Extract the [x, y] coordinate from the center of the cell holding the provided text.  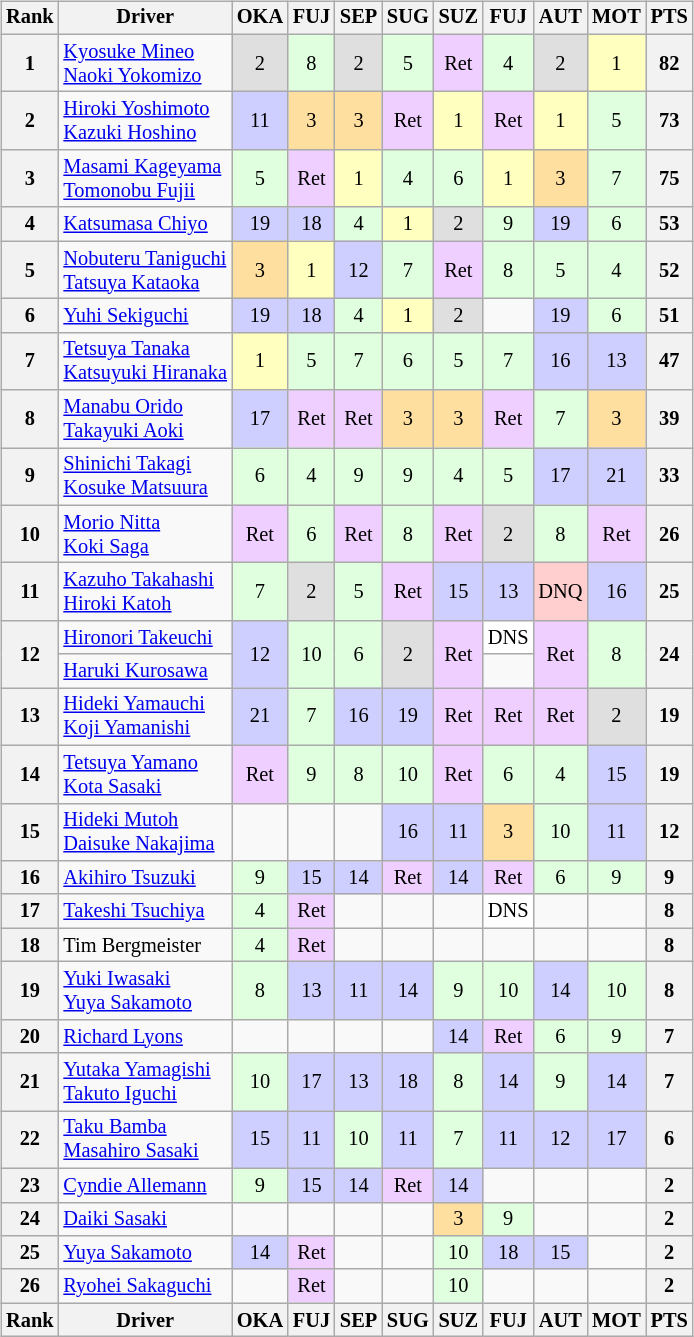
Morio Nitta Koki Saga [146, 534]
75 [670, 179]
Ryohei Sakaguchi [146, 1286]
20 [30, 1036]
Akihiro Tsuzuki [146, 878]
23 [30, 1185]
Yutaka Yamagishi Takuto Iguchi [146, 1082]
Taku Bamba Masahiro Sasaki [146, 1140]
33 [670, 477]
53 [670, 224]
Richard Lyons [146, 1036]
Kazuho Takahashi Hiroki Katoh [146, 592]
82 [670, 63]
39 [670, 419]
Tetsuya Tanaka Katsuyuki Hiranaka [146, 361]
Takeshi Tsuchiya [146, 911]
Hideki Yamauchi Koji Yamanishi [146, 717]
Manabu Orido Takayuki Aoki [146, 419]
51 [670, 316]
Tetsuya Yamano Kota Sasaki [146, 774]
Daiki Sasaki [146, 1219]
Cyndie Allemann [146, 1185]
Yuhi Sekiguchi [146, 316]
47 [670, 361]
Hideki Mutoh Daisuke Nakajima [146, 832]
DNQ [560, 592]
Hiroki Yoshimoto Kazuki Hoshino [146, 121]
Tim Bergmeister [146, 945]
52 [670, 270]
Shinichi Takagi Kosuke Matsuura [146, 477]
73 [670, 121]
Haruki Kurosawa [146, 671]
Nobuteru Taniguchi Tatsuya Kataoka [146, 270]
22 [30, 1140]
Hironori Takeuchi [146, 638]
Yuki Iwasaki Yuya Sakamoto [146, 991]
Katsumasa Chiyo [146, 224]
Masami Kageyama Tomonobu Fujii [146, 179]
Kyosuke Mineo Naoki Yokomizo [146, 63]
Yuya Sakamoto [146, 1253]
